Identify which cell holds the provided text, then report its (X, Y) central coordinate. 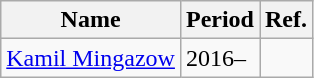
Kamil Mingazow (91, 58)
Period (220, 20)
Name (91, 20)
2016– (220, 58)
Ref. (286, 20)
